Return the (x, y) coordinate for the center point of the cell that contains the specified text.  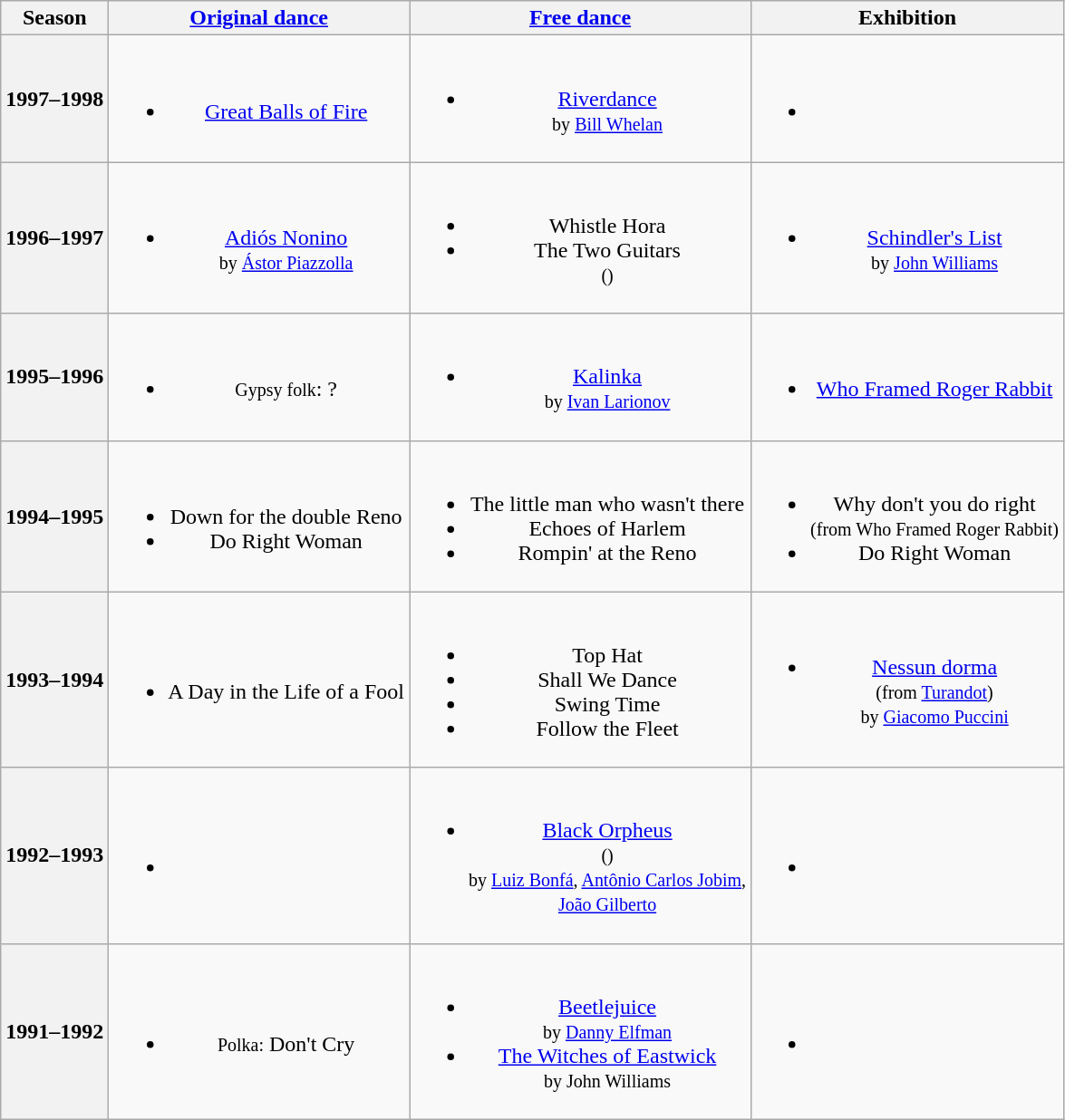
Beetlejuice by Danny Elfman The Witches of Eastwick by John Williams (580, 1031)
1992–1993 (54, 855)
Riverdance by Bill Whelan (580, 99)
1997–1998 (54, 99)
Gypsy folk: ? (259, 377)
Exhibition (908, 18)
Schindler's List by John Williams (908, 237)
Polka: Don't Cry (259, 1031)
Black Orpheus () by Luiz Bonfá, Antônio Carlos Jobim, João Gilberto (580, 855)
Adiós Nonino by Ástor Piazzolla (259, 237)
Who Framed Roger Rabbit (908, 377)
1995–1996 (54, 377)
Free dance (580, 18)
1991–1992 (54, 1031)
Why don't you do right (from Who Framed Roger Rabbit) Do Right Woman (908, 517)
The little man who wasn't thereEchoes of HarlemRompin' at the Reno (580, 517)
Kalinka by Ivan Larionov (580, 377)
Season (54, 18)
Original dance (259, 18)
A Day in the Life of a Fool (259, 680)
1994–1995 (54, 517)
Down for the double RenoDo Right Woman (259, 517)
Nessun dorma (from Turandot) by Giacomo Puccini (908, 680)
Great Balls of Fire (259, 99)
1996–1997 (54, 237)
Whistle HoraThe Two Guitars () (580, 237)
Top HatShall We DanceSwing TimeFollow the Fleet (580, 680)
1993–1994 (54, 680)
